Find where the given text appears and provide that cell's center as [x, y] coordinate. 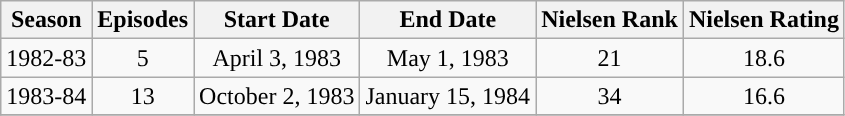
Nielsen Rating [764, 20]
34 [610, 96]
October 2, 1983 [277, 96]
13 [143, 96]
End Date [448, 20]
5 [143, 58]
1982-83 [46, 58]
May 1, 1983 [448, 58]
18.6 [764, 58]
Episodes [143, 20]
April 3, 1983 [277, 58]
Nielsen Rank [610, 20]
January 15, 1984 [448, 96]
Season [46, 20]
16.6 [764, 96]
1983-84 [46, 96]
Start Date [277, 20]
21 [610, 58]
